For the text-containing cell, return its midpoint in (x, y) coordinate format. 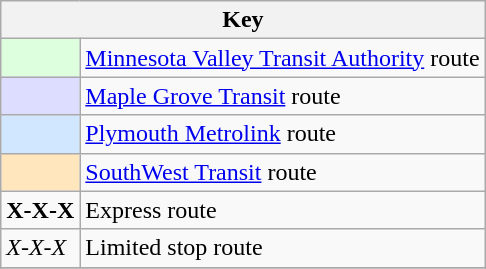
Minnesota Valley Transit Authority route (282, 58)
Express route (282, 210)
Key (243, 20)
Maple Grove Transit route (282, 96)
Limited stop route (282, 248)
Plymouth Metrolink route (282, 134)
SouthWest Transit route (282, 172)
